Output the (X, Y) coordinate of the center of the cell containing the given text.  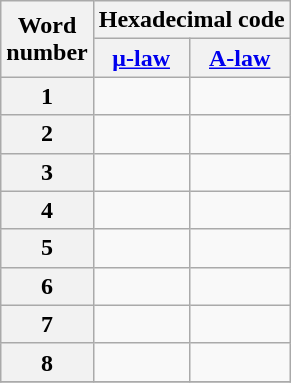
7 (47, 324)
A-law (240, 58)
2 (47, 134)
μ-law (141, 58)
6 (47, 286)
4 (47, 210)
5 (47, 248)
Wordnumber (47, 39)
Hexadecimal code (192, 20)
1 (47, 96)
3 (47, 172)
8 (47, 362)
